For the text-containing cell, return its midpoint in (x, y) coordinate format. 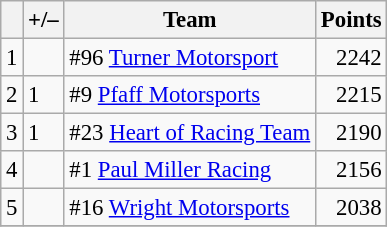
Points (352, 20)
Team (190, 20)
#23 Heart of Racing Team (190, 133)
2 (12, 95)
#1 Paul Miller Racing (190, 170)
2190 (352, 133)
4 (12, 170)
2156 (352, 170)
3 (12, 133)
+/– (44, 20)
2038 (352, 208)
#9 Pfaff Motorsports (190, 95)
#16 Wright Motorsports (190, 208)
2215 (352, 95)
2242 (352, 58)
#96 Turner Motorsport (190, 58)
5 (12, 208)
